Pinpoint the cell where the given text exists, returning its (X, Y) midpoint coordinate. 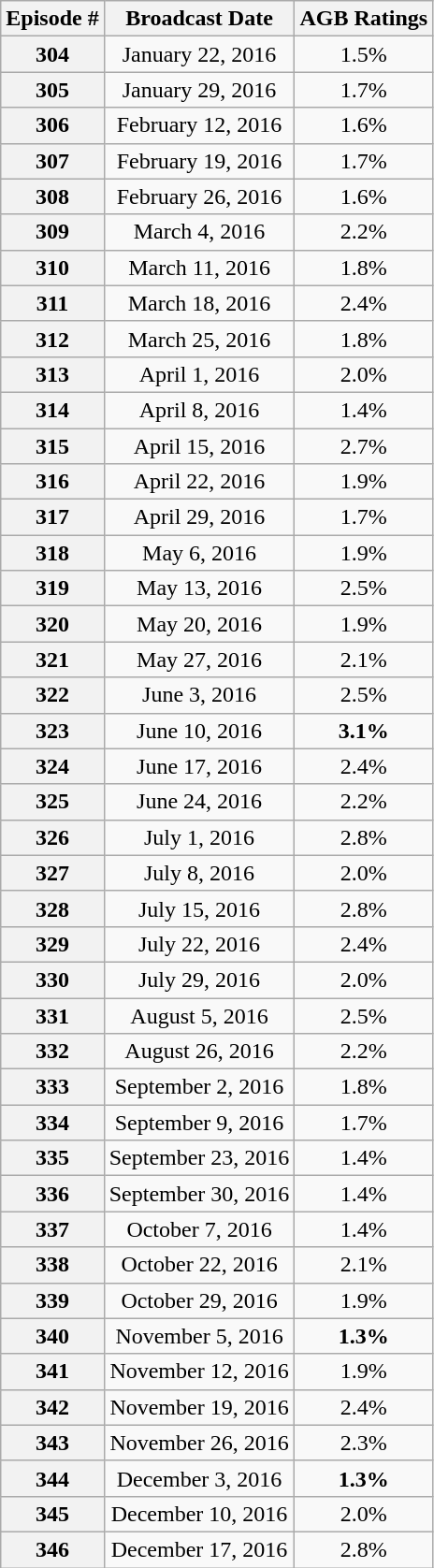
June 3, 2016 (199, 695)
337 (52, 1229)
2.3% (364, 1443)
March 25, 2016 (199, 339)
November 19, 2016 (199, 1407)
339 (52, 1300)
May 27, 2016 (199, 660)
September 23, 2016 (199, 1158)
326 (52, 837)
308 (52, 196)
325 (52, 802)
344 (52, 1478)
304 (52, 54)
December 17, 2016 (199, 1549)
317 (52, 517)
June 24, 2016 (199, 802)
334 (52, 1123)
April 8, 2016 (199, 410)
June 17, 2016 (199, 766)
August 5, 2016 (199, 1015)
316 (52, 482)
December 3, 2016 (199, 1478)
October 7, 2016 (199, 1229)
341 (52, 1372)
3.1% (364, 731)
November 26, 2016 (199, 1443)
April 22, 2016 (199, 482)
October 29, 2016 (199, 1300)
330 (52, 980)
323 (52, 731)
340 (52, 1336)
305 (52, 90)
336 (52, 1194)
April 29, 2016 (199, 517)
September 9, 2016 (199, 1123)
333 (52, 1087)
Episode # (52, 19)
April 15, 2016 (199, 446)
July 15, 2016 (199, 908)
322 (52, 695)
2.7% (364, 446)
March 11, 2016 (199, 268)
May 20, 2016 (199, 624)
327 (52, 873)
June 10, 2016 (199, 731)
328 (52, 908)
April 1, 2016 (199, 374)
338 (52, 1265)
July 8, 2016 (199, 873)
319 (52, 588)
331 (52, 1015)
September 30, 2016 (199, 1194)
February 26, 2016 (199, 196)
315 (52, 446)
321 (52, 660)
312 (52, 339)
324 (52, 766)
November 5, 2016 (199, 1336)
March 18, 2016 (199, 303)
1.5% (364, 54)
346 (52, 1549)
318 (52, 553)
July 22, 2016 (199, 944)
332 (52, 1052)
May 6, 2016 (199, 553)
329 (52, 944)
July 1, 2016 (199, 837)
August 26, 2016 (199, 1052)
November 12, 2016 (199, 1372)
October 22, 2016 (199, 1265)
307 (52, 161)
313 (52, 374)
May 13, 2016 (199, 588)
314 (52, 410)
306 (52, 125)
345 (52, 1514)
310 (52, 268)
December 10, 2016 (199, 1514)
January 22, 2016 (199, 54)
343 (52, 1443)
March 4, 2016 (199, 232)
Broadcast Date (199, 19)
September 2, 2016 (199, 1087)
February 12, 2016 (199, 125)
309 (52, 232)
AGB Ratings (364, 19)
July 29, 2016 (199, 980)
342 (52, 1407)
January 29, 2016 (199, 90)
February 19, 2016 (199, 161)
335 (52, 1158)
320 (52, 624)
311 (52, 303)
